Search for the cell housing the specified text and yield its (x, y) center coordinate. 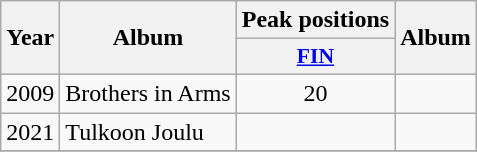
Brothers in Arms (148, 93)
Peak positions (315, 20)
2009 (30, 93)
Year (30, 38)
FIN (315, 57)
20 (315, 93)
Tulkoon Joulu (148, 131)
2021 (30, 131)
